Determine the [X, Y] coordinate at the center of the cell enclosing the given text.  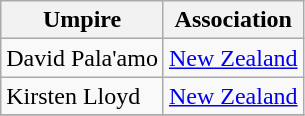
Umpire [82, 20]
Kirsten Lloyd [82, 96]
Association [233, 20]
David Pala'amo [82, 58]
